Scan for the cell matching the given text and deliver its (X, Y) coordinate at center. 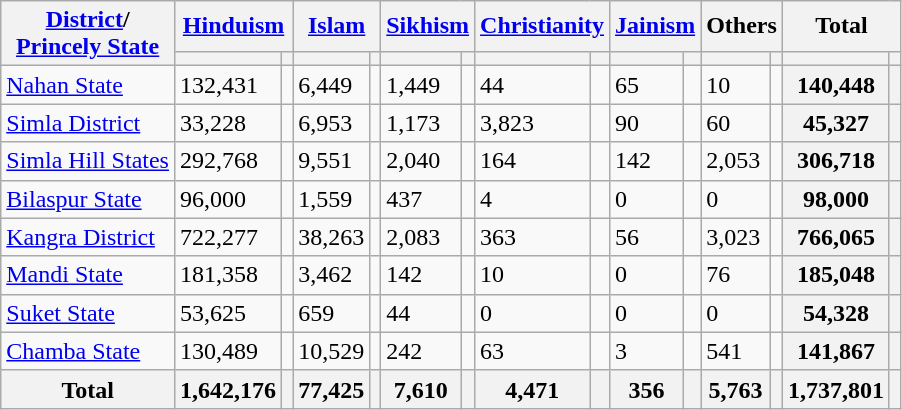
363 (532, 237)
1,449 (421, 85)
1,642,176 (228, 389)
6,953 (332, 123)
63 (532, 351)
3,023 (736, 237)
185,048 (836, 275)
659 (332, 313)
Hinduism (233, 26)
3,823 (532, 123)
56 (647, 237)
1,559 (332, 199)
90 (647, 123)
2,083 (421, 237)
140,448 (836, 85)
437 (421, 199)
3 (647, 351)
76 (736, 275)
98,000 (836, 199)
Simla District (88, 123)
306,718 (836, 161)
7,610 (421, 389)
292,768 (228, 161)
130,489 (228, 351)
2,053 (736, 161)
Christianity (542, 26)
4,471 (532, 389)
Mandi State (88, 275)
766,065 (836, 237)
722,277 (228, 237)
356 (647, 389)
65 (647, 85)
9,551 (332, 161)
4 (532, 199)
2,040 (421, 161)
Bilaspur State (88, 199)
242 (421, 351)
53,625 (228, 313)
181,358 (228, 275)
54,328 (836, 313)
96,000 (228, 199)
5,763 (736, 389)
60 (736, 123)
132,431 (228, 85)
Chamba State (88, 351)
Simla Hill States (88, 161)
77,425 (332, 389)
Sikhism (428, 26)
Jainism (656, 26)
Nahan State (88, 85)
10,529 (332, 351)
Kangra District (88, 237)
33,228 (228, 123)
45,327 (836, 123)
1,737,801 (836, 389)
541 (736, 351)
38,263 (332, 237)
3,462 (332, 275)
164 (532, 161)
Others (742, 26)
District/Princely State (88, 34)
Islam (337, 26)
Suket State (88, 313)
1,173 (421, 123)
141,867 (836, 351)
6,449 (332, 85)
